Extract the [X, Y] coordinate from the center of the cell holding the provided text.  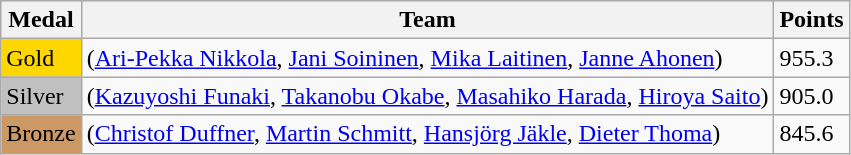
905.0 [812, 96]
(Ari-Pekka Nikkola, Jani Soininen, Mika Laitinen, Janne Ahonen) [428, 58]
Points [812, 20]
Silver [41, 96]
845.6 [812, 134]
(Kazuyoshi Funaki, Takanobu Okabe, Masahiko Harada, Hiroya Saito) [428, 96]
Bronze [41, 134]
Medal [41, 20]
955.3 [812, 58]
Team [428, 20]
(Christof Duffner, Martin Schmitt, Hansjörg Jäkle, Dieter Thoma) [428, 134]
Gold [41, 58]
